Output the (X, Y) coordinate of the center of the cell containing the given text.  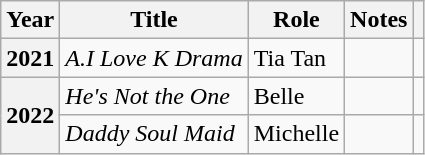
Title (154, 20)
Daddy Soul Maid (154, 134)
A.I Love K Drama (154, 58)
2022 (30, 115)
Notes (379, 20)
Michelle (296, 134)
Role (296, 20)
He's Not the One (154, 96)
Belle (296, 96)
2021 (30, 58)
Year (30, 20)
Tia Tan (296, 58)
